Determine the [X, Y] coordinate at the center of the cell enclosing the given text.  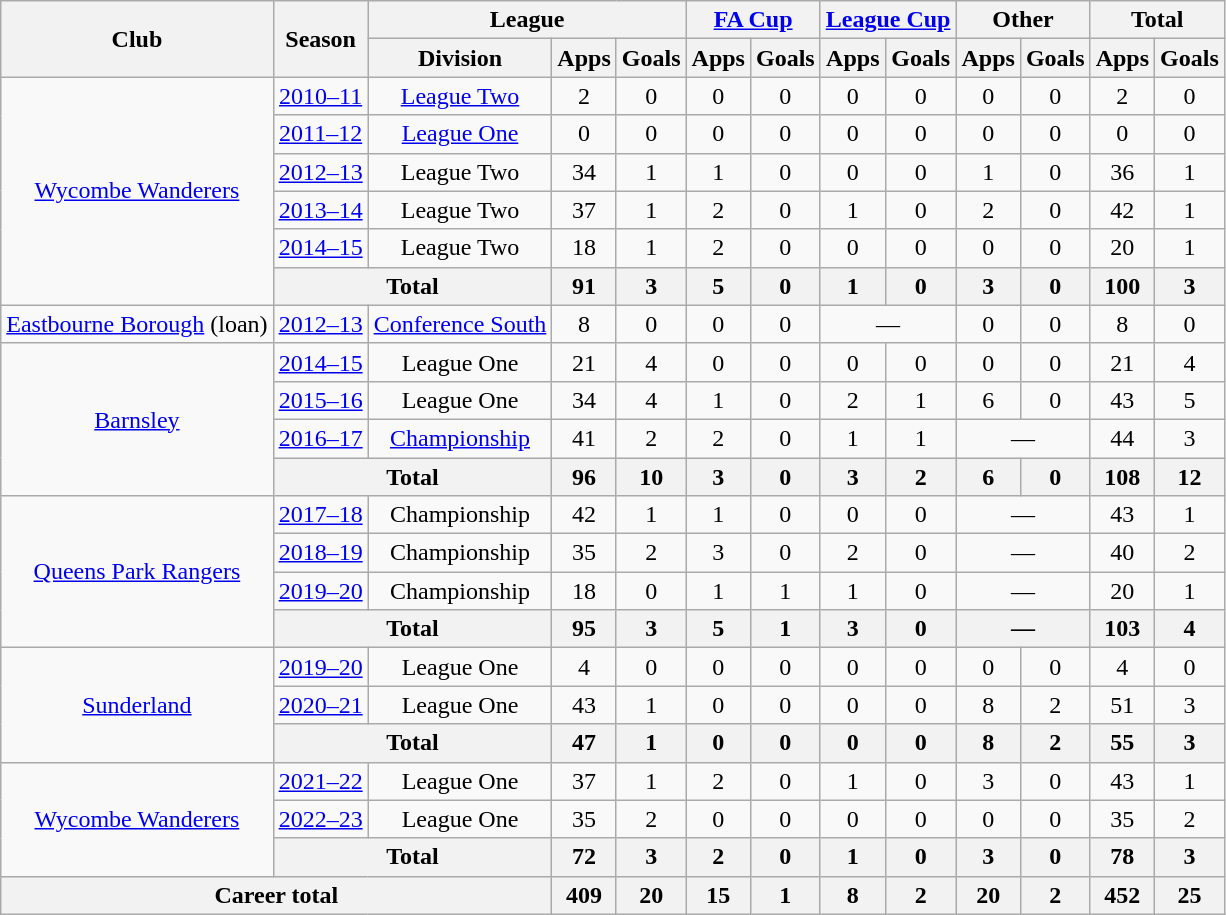
78 [1122, 857]
103 [1122, 629]
Queens Park Rangers [137, 572]
FA Cup [753, 20]
League Cup [888, 20]
Eastbourne Borough (loan) [137, 324]
91 [584, 286]
55 [1122, 743]
95 [584, 629]
10 [651, 477]
25 [1190, 895]
44 [1122, 438]
2020–21 [320, 705]
2022–23 [320, 819]
72 [584, 857]
47 [584, 743]
36 [1122, 172]
96 [584, 477]
2010–11 [320, 96]
Club [137, 39]
15 [718, 895]
2016–17 [320, 438]
League [527, 20]
108 [1122, 477]
2015–16 [320, 400]
100 [1122, 286]
2017–18 [320, 515]
2011–12 [320, 134]
Barnsley [137, 419]
Season [320, 39]
Conference South [460, 324]
41 [584, 438]
409 [584, 895]
2018–19 [320, 553]
51 [1122, 705]
Division [460, 58]
12 [1190, 477]
452 [1122, 895]
2021–22 [320, 781]
Other [1023, 20]
2013–14 [320, 210]
40 [1122, 553]
Career total [276, 895]
Sunderland [137, 705]
